Determine the (x, y) coordinate at the center of the cell enclosing the given text.  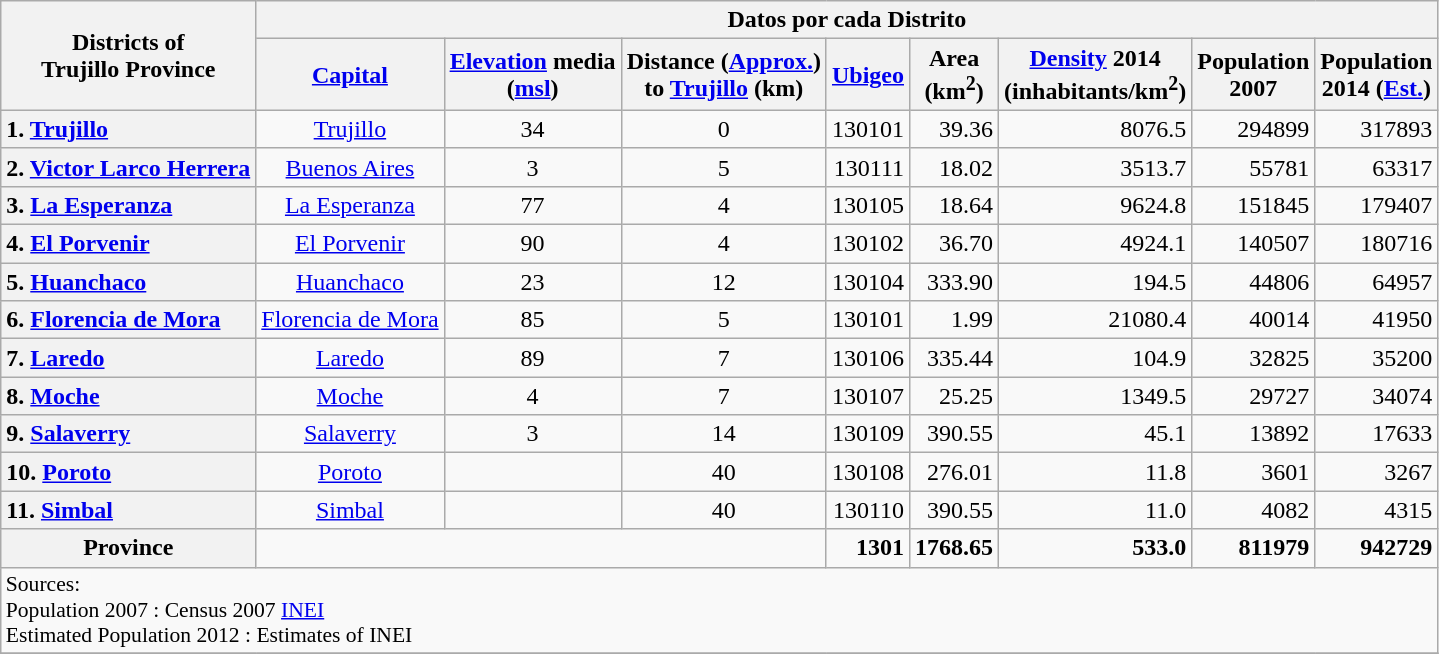
La Esperanza (350, 205)
85 (532, 320)
35200 (1376, 358)
18.64 (954, 205)
Districts ofTrujillo Province (128, 56)
Laredo (350, 358)
17633 (1376, 434)
6. Florencia de Mora (128, 320)
Elevation media(msl) (532, 75)
36.70 (954, 244)
45.1 (1096, 434)
25.25 (954, 396)
Population2007 (1254, 75)
90 (532, 244)
34074 (1376, 396)
130110 (868, 510)
151845 (1254, 205)
8. Moche (128, 396)
317893 (1376, 129)
11.8 (1096, 472)
18.02 (954, 167)
55781 (1254, 167)
3601 (1254, 472)
Poroto (350, 472)
130105 (868, 205)
14 (724, 434)
Salaverry (350, 434)
4. El Porvenir (128, 244)
130104 (868, 282)
130111 (868, 167)
Buenos Aires (350, 167)
811979 (1254, 548)
34 (532, 129)
89 (532, 358)
29727 (1254, 396)
Moche (350, 396)
8076.5 (1096, 129)
77 (532, 205)
9. Salaverry (128, 434)
942729 (1376, 548)
0 (724, 129)
533.0 (1096, 548)
11.0 (1096, 510)
9624.8 (1096, 205)
39.36 (954, 129)
Datos por cada Distrito (847, 20)
12 (724, 282)
10. Poroto (128, 472)
Huanchaco (350, 282)
180716 (1376, 244)
3267 (1376, 472)
21080.4 (1096, 320)
5. Huanchaco (128, 282)
130108 (868, 472)
1. Trujillo (128, 129)
335.44 (954, 358)
13892 (1254, 434)
44806 (1254, 282)
276.01 (954, 472)
Sources:Population 2007 : Census 2007 INEIEstimated Population 2012 : Estimates of INEI (720, 610)
294899 (1254, 129)
Density 2014(inhabitants/km2) (1096, 75)
179407 (1376, 205)
Province (128, 548)
Distance (Approx.)to Trujillo (km) (724, 75)
194.5 (1096, 282)
4082 (1254, 510)
Florencia de Mora (350, 320)
130106 (868, 358)
1301 (868, 548)
4315 (1376, 510)
1349.5 (1096, 396)
140507 (1254, 244)
1.99 (954, 320)
Population2014 (Est.) (1376, 75)
63317 (1376, 167)
Trujillo (350, 129)
64957 (1376, 282)
2. Victor Larco Herrera (128, 167)
3. La Esperanza (128, 205)
7. Laredo (128, 358)
Area(km2) (954, 75)
Simbal (350, 510)
11. Simbal (128, 510)
El Porvenir (350, 244)
41950 (1376, 320)
Ubigeo (868, 75)
4924.1 (1096, 244)
40014 (1254, 320)
130102 (868, 244)
104.9 (1096, 358)
1768.65 (954, 548)
Capital (350, 75)
130109 (868, 434)
130107 (868, 396)
23 (532, 282)
32825 (1254, 358)
333.90 (954, 282)
3513.7 (1096, 167)
